Find where the given text appears and provide that cell's center as [x, y] coordinate. 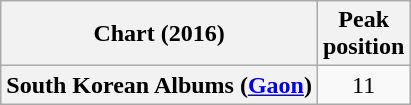
South Korean Albums (Gaon) [160, 85]
Chart (2016) [160, 34]
Peakposition [363, 34]
11 [363, 85]
